Capture the cell that displays the provided text and extract its [x, y] central coordinate. 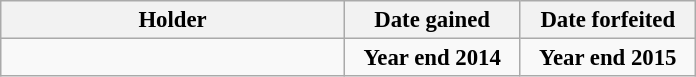
Year end 2015 [608, 58]
Year end 2014 [432, 58]
Date forfeited [608, 20]
Date gained [432, 20]
Holder [173, 20]
